Return the [X, Y] coordinate for the center point of the cell that contains the specified text.  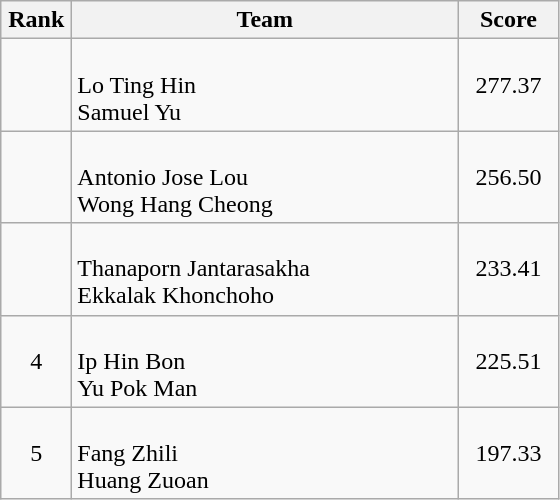
233.41 [508, 269]
5 [36, 453]
Fang ZhiliHuang Zuoan [265, 453]
Team [265, 20]
197.33 [508, 453]
Rank [36, 20]
256.50 [508, 177]
4 [36, 361]
225.51 [508, 361]
Ip Hin BonYu Pok Man [265, 361]
Lo Ting HinSamuel Yu [265, 85]
Thanaporn JantarasakhaEkkalak Khonchoho [265, 269]
277.37 [508, 85]
Score [508, 20]
Antonio Jose LouWong Hang Cheong [265, 177]
